Detect which cell encompasses the target text, then output its (x, y) center coordinate. 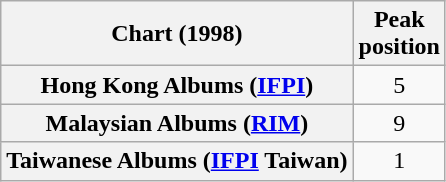
5 (399, 85)
1 (399, 161)
Peakposition (399, 34)
Hong Kong Albums (IFPI) (177, 85)
Taiwanese Albums (IFPI Taiwan) (177, 161)
Malaysian Albums (RIM) (177, 123)
9 (399, 123)
Chart (1998) (177, 34)
